Search for the cell housing the specified text and yield its (x, y) center coordinate. 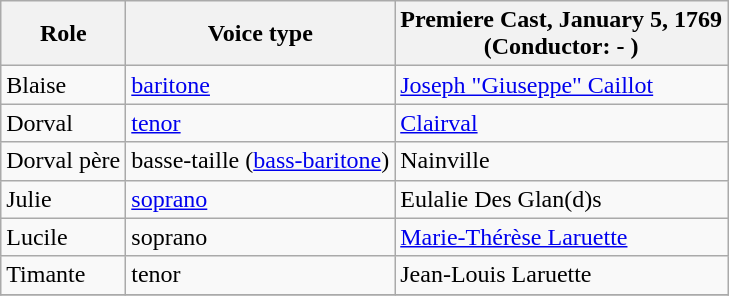
baritone (260, 85)
Dorval père (64, 161)
Blaise (64, 85)
Jean-Louis Laruette (562, 275)
Lucile (64, 237)
Nainville (562, 161)
Voice type (260, 34)
Timante (64, 275)
Marie-Thérèse Laruette (562, 237)
Clairval (562, 123)
Role (64, 34)
Premiere Cast, January 5, 1769(Conductor: - ) (562, 34)
Julie (64, 199)
Joseph "Giuseppe" Caillot (562, 85)
Dorval (64, 123)
basse-taille (bass-baritone) (260, 161)
Eulalie Des Glan(d)s (562, 199)
